Scan for the cell matching the given text and deliver its (X, Y) coordinate at center. 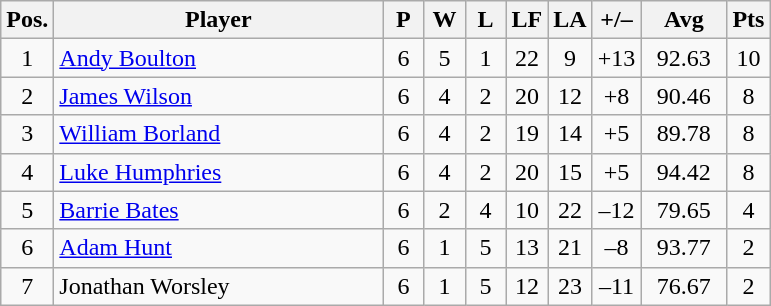
Barrie Bates (218, 210)
3 (28, 134)
Andy Boulton (218, 58)
76.67 (684, 286)
Pos. (28, 20)
LA (570, 20)
+13 (616, 58)
9 (570, 58)
–8 (616, 248)
Adam Hunt (218, 248)
+/– (616, 20)
23 (570, 286)
79.65 (684, 210)
James Wilson (218, 96)
–12 (616, 210)
L (486, 20)
89.78 (684, 134)
94.42 (684, 172)
P (404, 20)
90.46 (684, 96)
Avg (684, 20)
93.77 (684, 248)
Luke Humphries (218, 172)
14 (570, 134)
19 (527, 134)
–11 (616, 286)
Pts (748, 20)
7 (28, 286)
+8 (616, 96)
W (444, 20)
Player (218, 20)
Jonathan Worsley (218, 286)
92.63 (684, 58)
LF (527, 20)
21 (570, 248)
13 (527, 248)
William Borland (218, 134)
15 (570, 172)
